Search for the cell housing the specified text and yield its [X, Y] center coordinate. 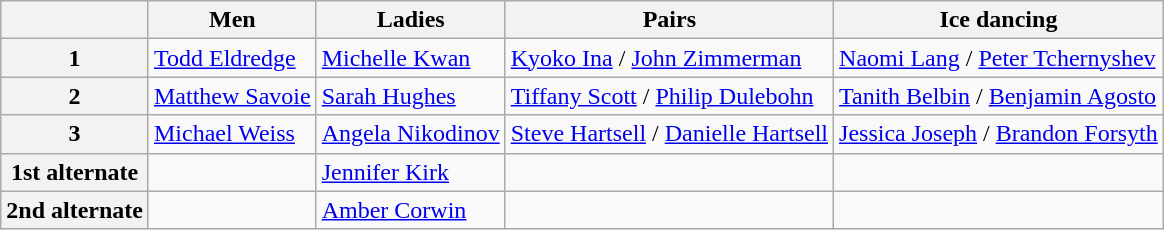
Jennifer Kirk [410, 172]
Men [232, 20]
Ladies [410, 20]
Michelle Kwan [410, 58]
Kyoko Ina / John Zimmerman [669, 58]
2nd alternate [75, 210]
Todd Eldredge [232, 58]
3 [75, 134]
Tanith Belbin / Benjamin Agosto [999, 96]
Steve Hartsell / Danielle Hartsell [669, 134]
Amber Corwin [410, 210]
Angela Nikodinov [410, 134]
Naomi Lang / Peter Tchernyshev [999, 58]
Sarah Hughes [410, 96]
2 [75, 96]
1 [75, 58]
Matthew Savoie [232, 96]
Michael Weiss [232, 134]
Pairs [669, 20]
Tiffany Scott / Philip Dulebohn [669, 96]
Jessica Joseph / Brandon Forsyth [999, 134]
Ice dancing [999, 20]
1st alternate [75, 172]
